Return (x, y) of the center of cell containing provided text 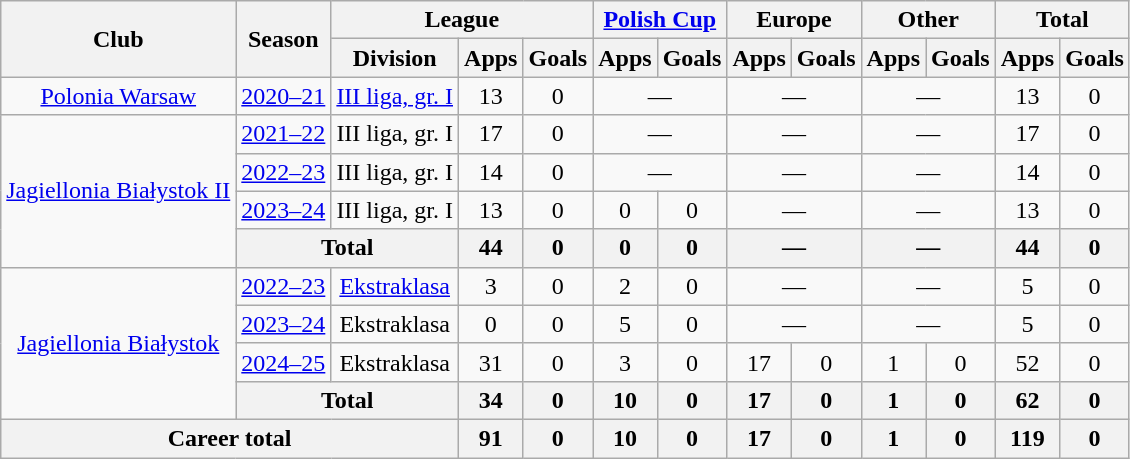
2024–25 (284, 362)
62 (1027, 400)
119 (1027, 438)
Europe (794, 20)
Polonia Warsaw (118, 96)
34 (491, 400)
Division (395, 58)
Other (928, 20)
Club (118, 39)
Season (284, 39)
2 (625, 286)
League (462, 20)
2021–22 (284, 134)
Career total (230, 438)
31 (491, 362)
2020–21 (284, 96)
Polish Cup (660, 20)
Jagiellonia Białystok (118, 343)
52 (1027, 362)
91 (491, 438)
Jagiellonia Białystok II (118, 191)
